From the cell containing the given text, extract its center point as (X, Y) coordinate. 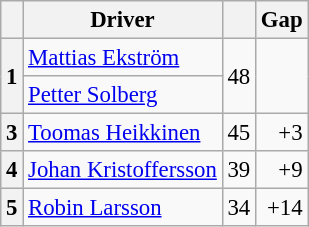
+9 (281, 170)
Johan Kristoffersson (122, 170)
Gap (281, 20)
Toomas Heikkinen (122, 133)
39 (238, 170)
Robin Larsson (122, 208)
Driver (122, 20)
48 (238, 76)
4 (12, 170)
+14 (281, 208)
5 (12, 208)
Mattias Ekström (122, 58)
+3 (281, 133)
3 (12, 133)
34 (238, 208)
45 (238, 133)
1 (12, 76)
Petter Solberg (122, 95)
